Pinpoint the cell where the given text exists, returning its (X, Y) midpoint coordinate. 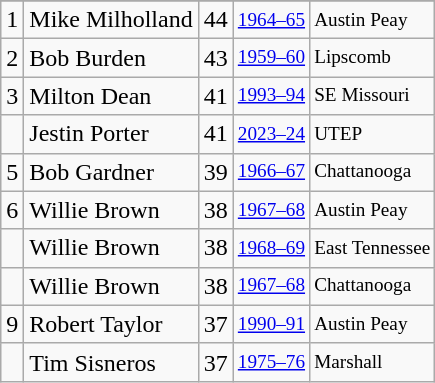
Mike Milholland (111, 20)
1968–69 (271, 248)
43 (216, 58)
2023–24 (271, 134)
Robert Taylor (111, 324)
44 (216, 20)
Tim Sisneros (111, 362)
5 (12, 172)
1993–94 (271, 96)
6 (12, 210)
SE Missouri (372, 96)
39 (216, 172)
1 (12, 20)
2 (12, 58)
3 (12, 96)
Jestin Porter (111, 134)
Milton Dean (111, 96)
1959–60 (271, 58)
Lipscomb (372, 58)
Marshall (372, 362)
East Tennessee (372, 248)
1964–65 (271, 20)
Bob Burden (111, 58)
1975–76 (271, 362)
Bob Gardner (111, 172)
1990–91 (271, 324)
1966–67 (271, 172)
UTEP (372, 134)
9 (12, 324)
